Extract the [X, Y] coordinate from the center of the cell holding the provided text.  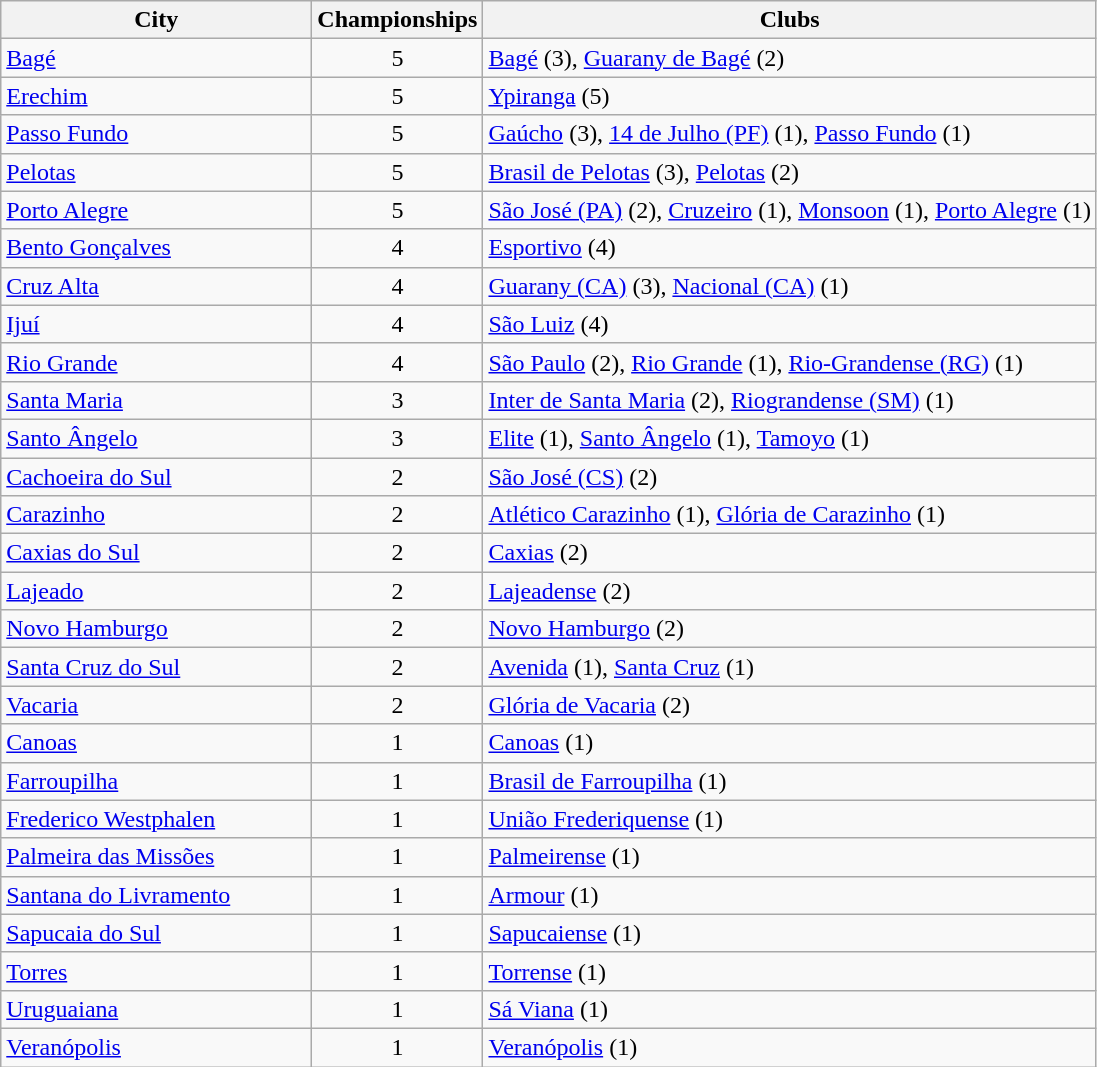
Avenida (1), Santa Cruz (1) [790, 667]
Bagé [156, 58]
Sá Viana (1) [790, 1009]
Brasil de Farroupilha (1) [790, 781]
Cruz Alta [156, 286]
Glória de Vacaria (2) [790, 705]
Caxias (2) [790, 553]
Ypiranga (5) [790, 96]
Lajeadense (2) [790, 591]
São José (PA) (2), Cruzeiro (1), Monsoon (1), Porto Alegre (1) [790, 210]
Santa Maria [156, 400]
São José (CS) (2) [790, 477]
Brasil de Pelotas (3), Pelotas (2) [790, 172]
Elite (1), Santo Ângelo (1), Tamoyo (1) [790, 438]
Porto Alegre [156, 210]
Veranópolis [156, 1047]
Esportivo (4) [790, 248]
Erechim [156, 96]
Ijuí [156, 324]
Canoas [156, 743]
Clubs [790, 20]
São Paulo (2), Rio Grande (1), Rio-Grandense (RG) (1) [790, 362]
Guarany (CA) (3), Nacional (CA) (1) [790, 286]
Caxias do Sul [156, 553]
Santo Ângelo [156, 438]
Rio Grande [156, 362]
Torres [156, 971]
Palmeira das Missões [156, 857]
Cachoeira do Sul [156, 477]
Bagé (3), Guarany de Bagé (2) [790, 58]
Bento Gonçalves [156, 248]
Canoas (1) [790, 743]
Gaúcho (3), 14 de Julho (PF) (1), Passo Fundo (1) [790, 134]
Inter de Santa Maria (2), Riograndense (SM) (1) [790, 400]
Novo Hamburgo (2) [790, 629]
Torrense (1) [790, 971]
Armour (1) [790, 895]
Vacaria [156, 705]
City [156, 20]
Santa Cruz do Sul [156, 667]
Frederico Westphalen [156, 819]
Santana do Livramento [156, 895]
Veranópolis (1) [790, 1047]
São Luiz (4) [790, 324]
União Frederiquense (1) [790, 819]
Uruguaiana [156, 1009]
Farroupilha [156, 781]
Sapucaia do Sul [156, 933]
Championships [398, 20]
Sapucaiense (1) [790, 933]
Pelotas [156, 172]
Palmeirense (1) [790, 857]
Atlético Carazinho (1), Glória de Carazinho (1) [790, 515]
Lajeado [156, 591]
Carazinho [156, 515]
Passo Fundo [156, 134]
Novo Hamburgo [156, 629]
